Detect which cell encompasses the target text, then output its [X, Y] center coordinate. 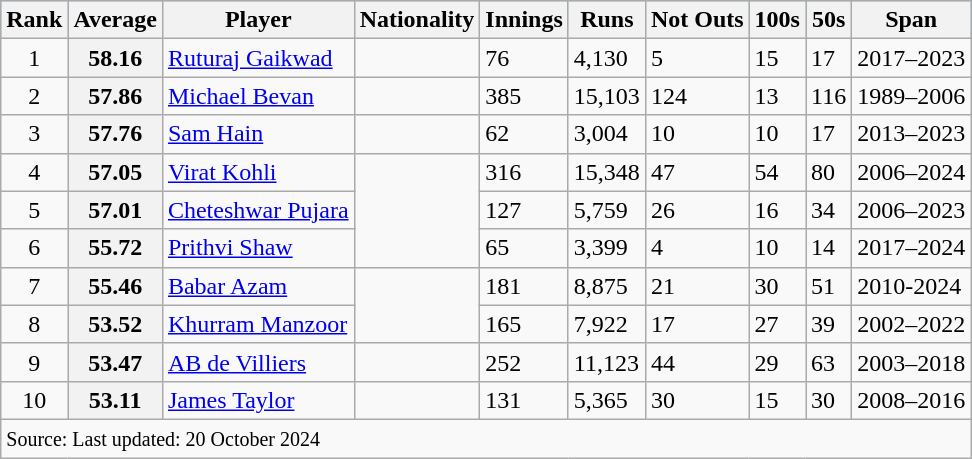
5,365 [606, 400]
127 [524, 210]
Ruturaj Gaikwad [258, 58]
7,922 [606, 324]
3,004 [606, 134]
Sam Hain [258, 134]
3,399 [606, 248]
9 [34, 362]
55.72 [116, 248]
50s [829, 20]
2003–2018 [912, 362]
Cheteshwar Pujara [258, 210]
2017–2023 [912, 58]
Runs [606, 20]
39 [829, 324]
Babar Azam [258, 286]
44 [697, 362]
8,875 [606, 286]
2017–2024 [912, 248]
Nationality [417, 20]
100s [777, 20]
Innings [524, 20]
Michael Bevan [258, 96]
15,103 [606, 96]
13 [777, 96]
47 [697, 172]
57.05 [116, 172]
16 [777, 210]
63 [829, 362]
57.76 [116, 134]
252 [524, 362]
Prithvi Shaw [258, 248]
124 [697, 96]
Source: Last updated: 20 October 2024 [486, 438]
26 [697, 210]
2 [34, 96]
181 [524, 286]
Khurram Manzoor [258, 324]
Rank [34, 20]
1 [34, 58]
53.52 [116, 324]
385 [524, 96]
14 [829, 248]
51 [829, 286]
27 [777, 324]
2008–2016 [912, 400]
131 [524, 400]
54 [777, 172]
2013–2023 [912, 134]
55.46 [116, 286]
Player [258, 20]
Not Outs [697, 20]
165 [524, 324]
53.11 [116, 400]
2006–2023 [912, 210]
2006–2024 [912, 172]
11,123 [606, 362]
AB de Villiers [258, 362]
5,759 [606, 210]
62 [524, 134]
21 [697, 286]
2002–2022 [912, 324]
80 [829, 172]
76 [524, 58]
53.47 [116, 362]
58.16 [116, 58]
34 [829, 210]
8 [34, 324]
James Taylor [258, 400]
7 [34, 286]
116 [829, 96]
316 [524, 172]
15,348 [606, 172]
3 [34, 134]
57.86 [116, 96]
65 [524, 248]
4,130 [606, 58]
6 [34, 248]
Average [116, 20]
Span [912, 20]
29 [777, 362]
1989–2006 [912, 96]
2010-2024 [912, 286]
Virat Kohli [258, 172]
57.01 [116, 210]
